Extract the [x, y] coordinate from the center of the cell holding the provided text.  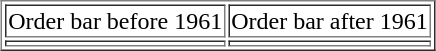
Order bar after 1961 [330, 20]
Order bar before 1961 [115, 20]
